Detect which cell encompasses the target text, then output its [X, Y] center coordinate. 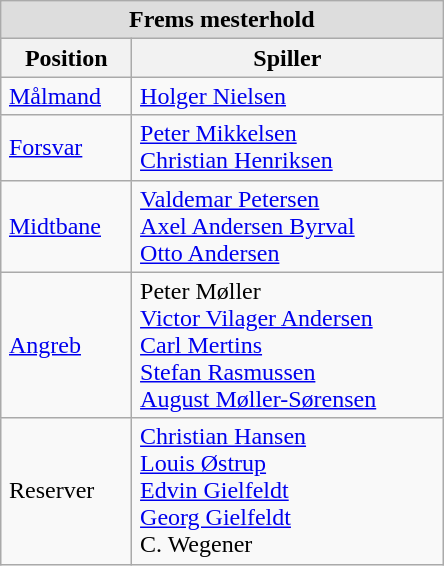
Forsvar [66, 148]
Holger Nielsen [288, 96]
Valdemar PetersenAxel Andersen ByrvalOtto Andersen [288, 226]
Spiller [288, 58]
Midtbane [66, 226]
Christian HansenLouis ØstrupEdvin GielfeldtGeorg GielfeldtC. Wegener [288, 491]
Frems mesterhold [222, 20]
Målmand [66, 96]
Reserver [66, 491]
Peter MikkelsenChristian Henriksen [288, 148]
Angreb [66, 345]
Position [66, 58]
Peter MøllerVictor Vilager AndersenCarl MertinsStefan RasmussenAugust Møller-Sørensen [288, 345]
